Output the (X, Y) coordinate of the center of the cell containing the given text.  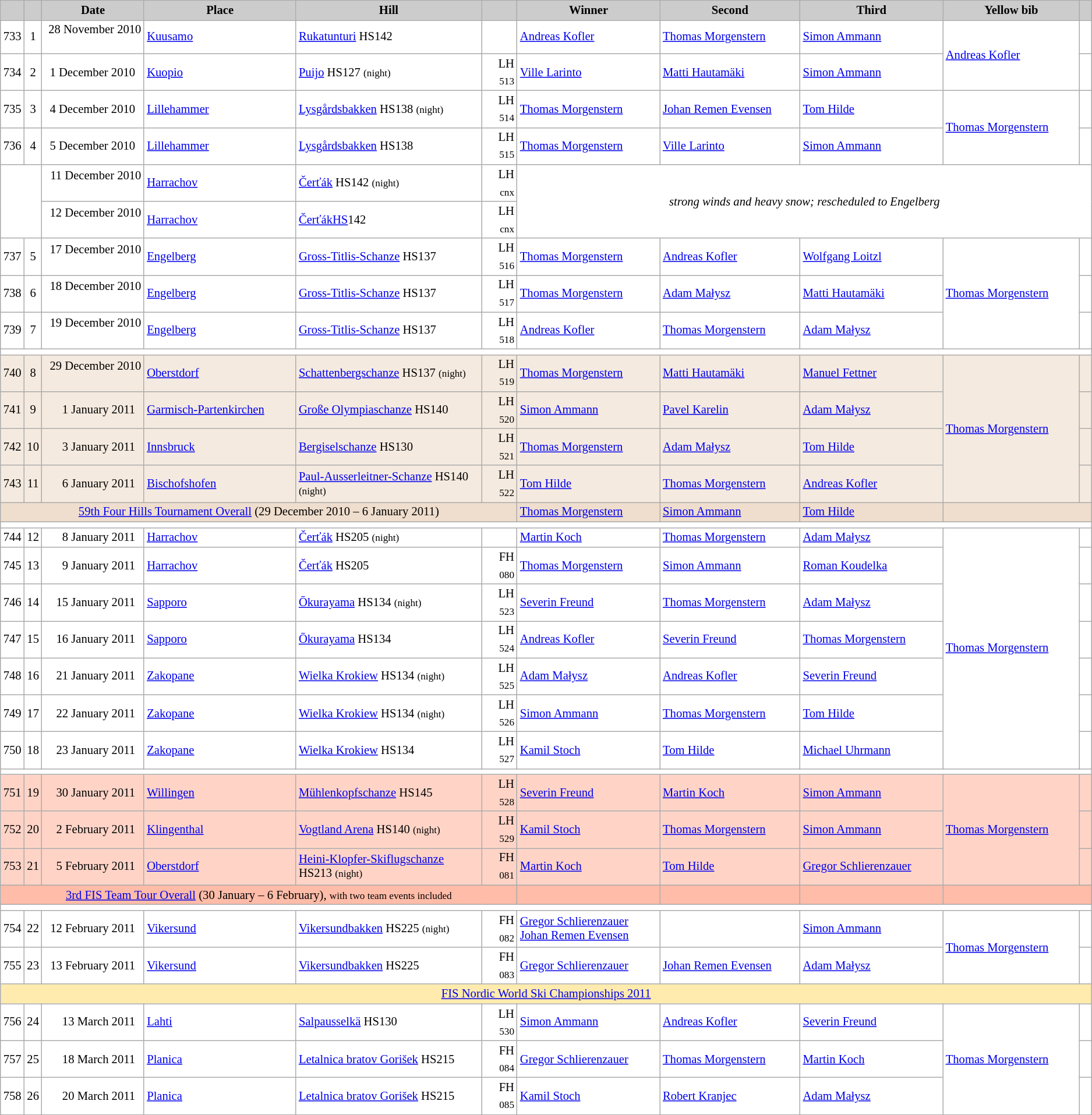
LH 515 (500, 146)
Innsbruck (220, 447)
9 January 2011 (93, 566)
754 (13, 928)
15 January 2011 (93, 602)
Roman Koudelka (871, 566)
21 January 2011 (93, 677)
Vikersundbakken HS225 (night) (389, 928)
Lysgårdsbakken HS138 (389, 146)
13 March 2011 (93, 1022)
Second (730, 10)
739 (13, 331)
FIS Nordic World Ski Championships 2011 (546, 994)
746 (13, 602)
740 (13, 373)
7 (33, 331)
Heini-Klopfer-Skiflugschanze HS213 (night) (389, 866)
20 (33, 829)
6 January 2011 (93, 483)
Kuusamo (220, 37)
748 (13, 677)
FH 082 (500, 928)
Hill (389, 10)
737 (13, 256)
FH 083 (500, 965)
3 (33, 108)
4 December 2010 (93, 108)
LH 523 (500, 602)
Winner (588, 10)
Rukatunturi HS142 (389, 37)
758 (13, 1096)
LH 529 (500, 829)
12 February 2011 (93, 928)
23 (33, 965)
8 January 2011 (93, 537)
13 February 2011 (93, 965)
18 March 2011 (93, 1059)
Čerťák HS142 (night) (389, 183)
5 December 2010 (93, 146)
3rd FIS Team Tour Overall (30 January – 6 February), with two team events included (259, 895)
Third (871, 10)
742 (13, 447)
8 (33, 373)
14 (33, 602)
741 (13, 410)
743 (13, 483)
16 January 2011 (93, 639)
FH 080 (500, 566)
751 (13, 793)
LH 524 (500, 639)
Lysgårdsbakken HS138 (night) (389, 108)
22 January 2011 (93, 713)
24 (33, 1022)
LH 519 (500, 373)
Michael Uhrmann (871, 750)
Manuel Fettner (871, 373)
Schattenbergschanze HS137 (night) (389, 373)
59th Four Hills Tournament Overall (29 December 2010 – 6 January 2011) (259, 512)
1 December 2010 (93, 72)
ČerťákHS142 (389, 220)
10 (33, 447)
LH 521 (500, 447)
Garmisch-Partenkirchen (220, 410)
LH 518 (500, 331)
Vogtland Arena HS140 (night) (389, 829)
Mühlenkopfschanze HS145 (389, 793)
Čerťák HS205 (389, 566)
FH 085 (500, 1096)
Ōkurayama HS134 (night) (389, 602)
19 December 2010 (93, 331)
756 (13, 1022)
LH 513 (500, 72)
21 (33, 866)
17 (33, 713)
1 January 2011 (93, 410)
Salpausselkä HS130 (389, 1022)
FH 081 (500, 866)
Pavel Karelin (730, 410)
25 (33, 1059)
26 (33, 1096)
23 January 2011 (93, 750)
3 January 2011 (93, 447)
13 (33, 566)
Gregor Schlierenzauer Johan Remen Evensen (588, 928)
LH 514 (500, 108)
22 (33, 928)
745 (13, 566)
Bischofshofen (220, 483)
Klingenthal (220, 829)
736 (13, 146)
744 (13, 537)
30 January 2011 (93, 793)
750 (13, 750)
2 (33, 72)
755 (13, 965)
18 December 2010 (93, 293)
5 February 2011 (93, 866)
Čerťák HS205 (night) (389, 537)
5 (33, 256)
LH 517 (500, 293)
Date (93, 10)
Place (220, 10)
28 November 2010 (93, 37)
15 (33, 639)
734 (13, 72)
18 (33, 750)
6 (33, 293)
4 (33, 146)
LH 525 (500, 677)
Wielka Krokiew HS134 (389, 750)
735 (13, 108)
19 (33, 793)
757 (13, 1059)
17 December 2010 (93, 256)
Bergiselschanze HS130 (389, 447)
LH 522 (500, 483)
LH 530 (500, 1022)
1 (33, 37)
LH 516 (500, 256)
16 (33, 677)
29 December 2010 (93, 373)
Vikersundbakken HS225 (389, 965)
Wolfgang Loitzl (871, 256)
FH 084 (500, 1059)
LH 526 (500, 713)
Ōkurayama HS134 (389, 639)
11 December 2010 (93, 183)
Puijo HS127 (night) (389, 72)
12 December 2010 (93, 220)
9 (33, 410)
733 (13, 37)
Große Olympiaschanze HS140 (389, 410)
749 (13, 713)
strong winds and heavy snow; rescheduled to Engelberg (805, 201)
11 (33, 483)
Lahti (220, 1022)
LH 528 (500, 793)
747 (13, 639)
2 February 2011 (93, 829)
738 (13, 293)
Willingen (220, 793)
12 (33, 537)
Kuopio (220, 72)
Robert Kranjec (730, 1096)
LH 527 (500, 750)
Yellow bib (1011, 10)
753 (13, 866)
Paul-Ausserleitner-Schanze HS140 (night) (389, 483)
LH 520 (500, 410)
20 March 2011 (93, 1096)
752 (13, 829)
